Search for the cell housing the specified text and yield its (x, y) center coordinate. 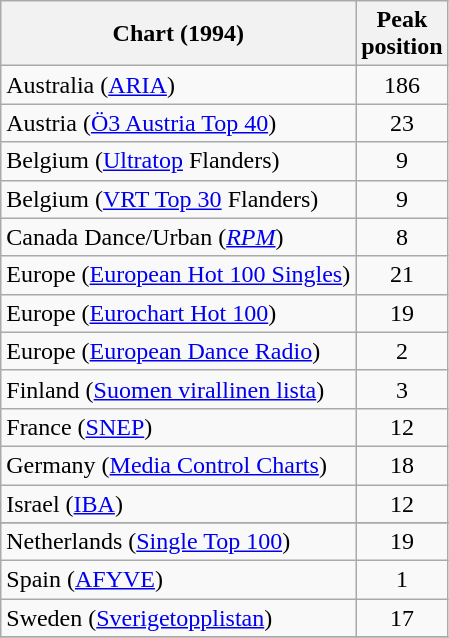
France (SNEP) (178, 427)
Canada Dance/Urban (RPM) (178, 237)
Belgium (VRT Top 30 Flanders) (178, 199)
Europe (European Hot 100 Singles) (178, 275)
23 (402, 123)
Netherlands (Single Top 100) (178, 542)
Chart (1994) (178, 34)
Spain (AFYVE) (178, 580)
17 (402, 618)
Belgium (Ultratop Flanders) (178, 161)
Europe (European Dance Radio) (178, 351)
Austria (Ö3 Austria Top 40) (178, 123)
Peakposition (402, 34)
8 (402, 237)
2 (402, 351)
Germany (Media Control Charts) (178, 465)
186 (402, 85)
Finland (Suomen virallinen lista) (178, 389)
Europe (Eurochart Hot 100) (178, 313)
Sweden (Sverigetopplistan) (178, 618)
18 (402, 465)
21 (402, 275)
3 (402, 389)
Israel (IBA) (178, 503)
Australia (ARIA) (178, 85)
1 (402, 580)
